Pinpoint the cell where the given text exists, returning its (X, Y) midpoint coordinate. 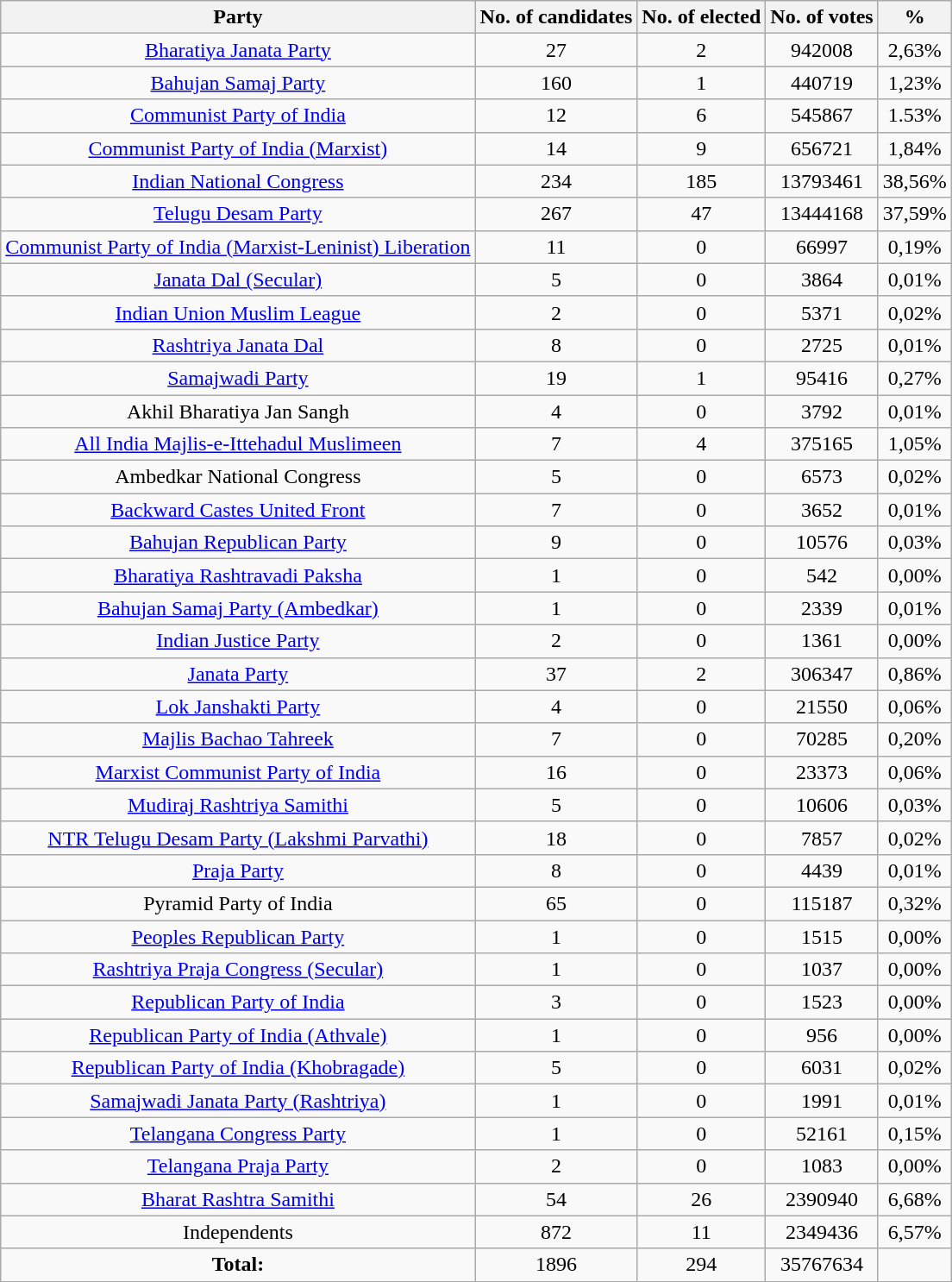
Bahujan Republican Party (238, 543)
1361 (822, 641)
1,23% (914, 83)
Pyramid Party of India (238, 903)
7857 (822, 838)
545867 (822, 116)
10606 (822, 805)
Bharatiya Rashtravadi Paksha (238, 575)
26 (702, 1199)
47 (702, 214)
Bharatiya Janata Party (238, 50)
Republican Party of India (238, 1002)
Telugu Desam Party (238, 214)
Janata Party (238, 674)
6,57% (914, 1232)
Telangana Congress Party (238, 1134)
Bahujan Samaj Party (238, 83)
3864 (822, 280)
37,59% (914, 214)
13793461 (822, 181)
542 (822, 575)
0,15% (914, 1134)
294 (702, 1265)
0,86% (914, 674)
Republican Party of India (Athvale) (238, 1035)
Bharat Rashtra Samithi (238, 1199)
956 (822, 1035)
66997 (822, 247)
Bahujan Samaj Party (Ambedkar) (238, 608)
1515 (822, 936)
38,56% (914, 181)
Lok Janshakti Party (238, 707)
Janata Dal (Secular) (238, 280)
Indian Justice Party (238, 641)
234 (556, 181)
Akhil Bharatiya Jan Sangh (238, 412)
0,27% (914, 378)
54 (556, 1199)
No. of votes (822, 17)
2390940 (822, 1199)
52161 (822, 1134)
0,32% (914, 903)
656721 (822, 148)
10576 (822, 543)
1083 (822, 1166)
306347 (822, 674)
95416 (822, 378)
2,63% (914, 50)
35767634 (822, 1265)
267 (556, 214)
14 (556, 148)
160 (556, 83)
3792 (822, 412)
872 (556, 1232)
18 (556, 838)
Total: (238, 1265)
% (914, 17)
23373 (822, 772)
Majlis Bachao Tahreek (238, 739)
1896 (556, 1265)
115187 (822, 903)
NTR Telugu Desam Party (Lakshmi Parvathi) (238, 838)
2349436 (822, 1232)
Independents (238, 1232)
942008 (822, 50)
185 (702, 181)
6031 (822, 1068)
27 (556, 50)
19 (556, 378)
440719 (822, 83)
Ambedkar National Congress (238, 477)
6,68% (914, 1199)
Rashtriya Janata Dal (238, 345)
1,05% (914, 444)
Praja Party (238, 870)
Communist Party of India (Marxist-Leninist) Liberation (238, 247)
1037 (822, 970)
Telangana Praja Party (238, 1166)
Indian National Congress (238, 181)
21550 (822, 707)
37 (556, 674)
Communist Party of India (238, 116)
6573 (822, 477)
Backward Castes United Front (238, 510)
3652 (822, 510)
4439 (822, 870)
16 (556, 772)
13444168 (822, 214)
0,19% (914, 247)
Peoples Republican Party (238, 936)
12 (556, 116)
65 (556, 903)
Samajwadi Janata Party (Rashtriya) (238, 1101)
Republican Party of India (Khobragade) (238, 1068)
70285 (822, 739)
0,20% (914, 739)
1523 (822, 1002)
1991 (822, 1101)
1.53% (914, 116)
Rashtriya Praja Congress (Secular) (238, 970)
No. of elected (702, 17)
1,84% (914, 148)
375165 (822, 444)
Party (238, 17)
2725 (822, 345)
Mudiraj Rashtriya Samithi (238, 805)
No. of candidates (556, 17)
Marxist Communist Party of India (238, 772)
2339 (822, 608)
5371 (822, 312)
All India Majlis-e-Ittehadul Muslimeen (238, 444)
6 (702, 116)
Indian Union Muslim League (238, 312)
Samajwadi Party (238, 378)
3 (556, 1002)
Communist Party of India (Marxist) (238, 148)
